Output the (X, Y) coordinate of the center of the cell containing the given text.  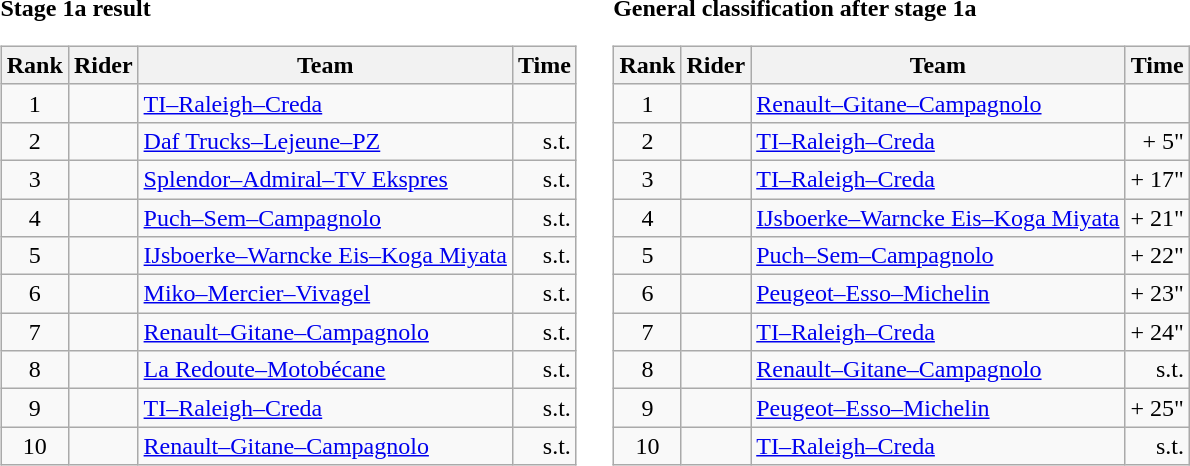
La Redoute–Motobécane (325, 370)
+ 25" (1157, 408)
Daf Trucks–Lejeune–PZ (325, 141)
+ 24" (1157, 332)
+ 23" (1157, 294)
Splendor–Admiral–TV Ekspres (325, 179)
+ 5" (1157, 141)
+ 22" (1157, 256)
+ 21" (1157, 217)
+ 17" (1157, 179)
Miko–Mercier–Vivagel (325, 294)
